Determine the (X, Y) coordinate at the center of the cell enclosing the given text.  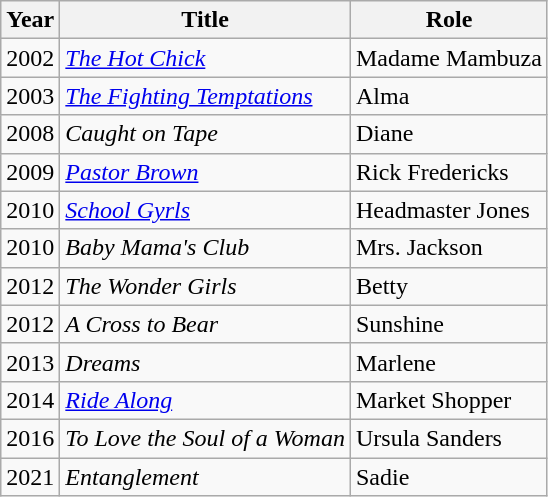
2009 (30, 172)
Caught on Tape (206, 134)
Baby Mama's Club (206, 248)
Title (206, 20)
Ursula Sanders (448, 438)
The Fighting Temptations (206, 96)
Rick Fredericks (448, 172)
Diane (448, 134)
Dreams (206, 362)
Betty (448, 286)
School Gyrls (206, 210)
Entanglement (206, 477)
Headmaster Jones (448, 210)
2016 (30, 438)
Market Shopper (448, 400)
Year (30, 20)
Madame Mambuza (448, 58)
Marlene (448, 362)
2002 (30, 58)
2003 (30, 96)
2021 (30, 477)
Role (448, 20)
Sadie (448, 477)
2014 (30, 400)
Pastor Brown (206, 172)
The Hot Chick (206, 58)
Alma (448, 96)
2013 (30, 362)
A Cross to Bear (206, 324)
2008 (30, 134)
Ride Along (206, 400)
The Wonder Girls (206, 286)
Mrs. Jackson (448, 248)
To Love the Soul of a Woman (206, 438)
Sunshine (448, 324)
